Search for the cell housing the specified text and yield its [X, Y] center coordinate. 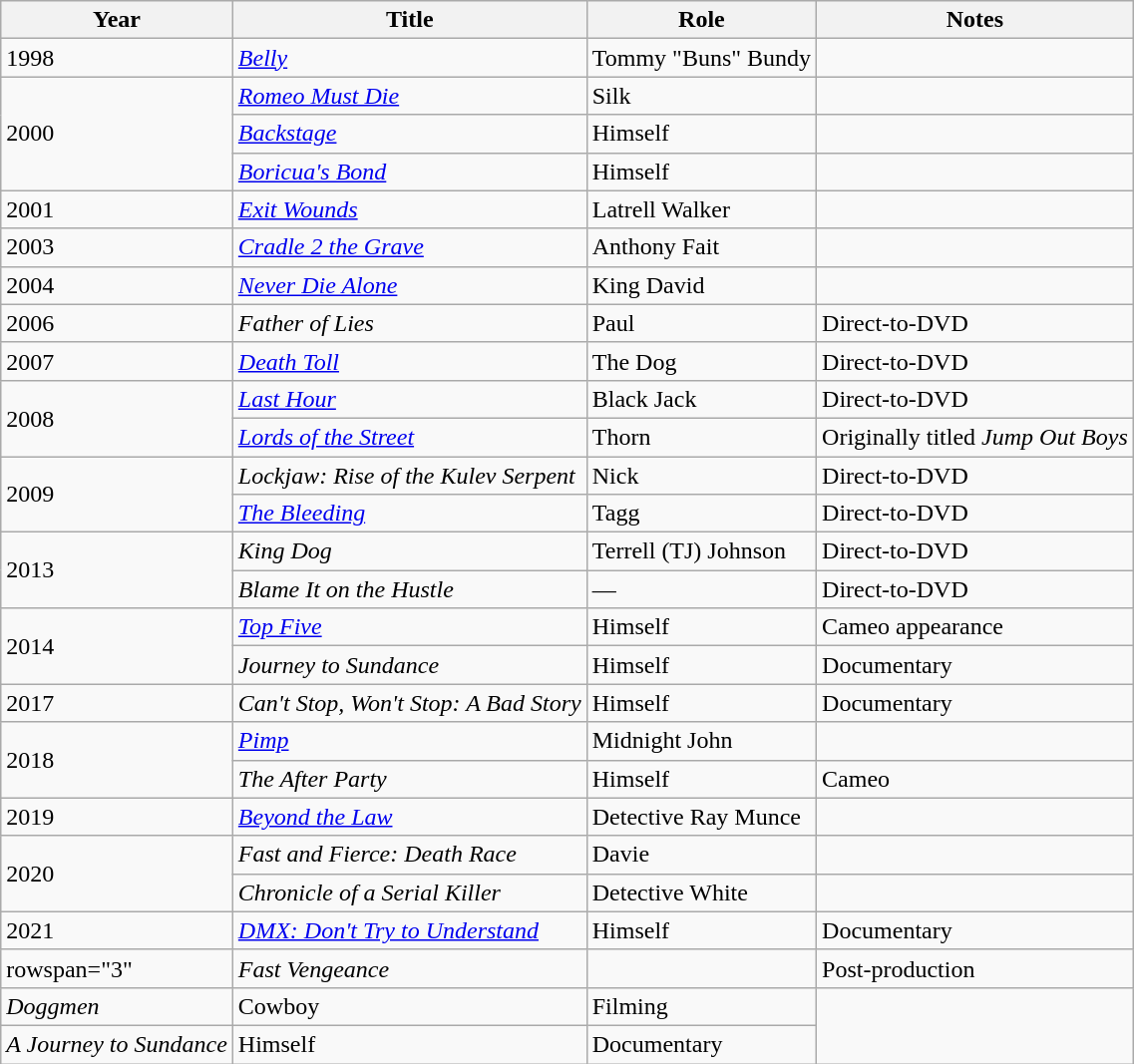
Journey to Sundance [409, 665]
Davie [701, 855]
Last Hour [409, 399]
Black Jack [701, 399]
Blame It on the Hustle [409, 589]
Lords of the Street [409, 437]
1998 [118, 58]
Silk [701, 96]
Terrell (TJ) Johnson [701, 551]
2009 [118, 495]
2000 [118, 134]
2021 [118, 930]
King Dog [409, 551]
The Dog [701, 361]
Boricua's Bond [409, 172]
Pimp [409, 741]
Latrell Walker [701, 209]
Title [409, 20]
2017 [118, 703]
Exit Wounds [409, 209]
Anthony Fait [701, 247]
2014 [118, 646]
Cradle 2 the Grave [409, 247]
Cameo appearance [975, 627]
Cowboy [409, 1006]
Year [118, 20]
2004 [118, 285]
The After Party [409, 779]
rowspan="3" [118, 968]
Tagg [701, 514]
Belly [409, 58]
Death Toll [409, 361]
Thorn [701, 437]
— [701, 589]
Tommy "Buns" Bundy [701, 58]
Midnight John [701, 741]
Detective Ray Munce [701, 817]
2006 [118, 323]
Romeo Must Die [409, 96]
Detective White [701, 892]
A Journey to Sundance [118, 1044]
2019 [118, 817]
2020 [118, 874]
2001 [118, 209]
Top Five [409, 627]
Fast and Fierce: Death Race [409, 855]
2003 [118, 247]
Cameo [975, 779]
Role [701, 20]
The Bleeding [409, 514]
Originally titled Jump Out Boys [975, 437]
Notes [975, 20]
Post-production [975, 968]
Doggmen [118, 1006]
2007 [118, 361]
Paul [701, 323]
Chronicle of a Serial Killer [409, 892]
Nick [701, 476]
2013 [118, 570]
2018 [118, 760]
Beyond the Law [409, 817]
Filming [701, 1006]
Father of Lies [409, 323]
2008 [118, 418]
Lockjaw: Rise of the Kulev Serpent [409, 476]
Backstage [409, 134]
DMX: Don't Try to Understand [409, 930]
Fast Vengeance [409, 968]
Can't Stop, Won't Stop: A Bad Story [409, 703]
Never Die Alone [409, 285]
King David [701, 285]
